Search for the cell housing the specified text and yield its (x, y) center coordinate. 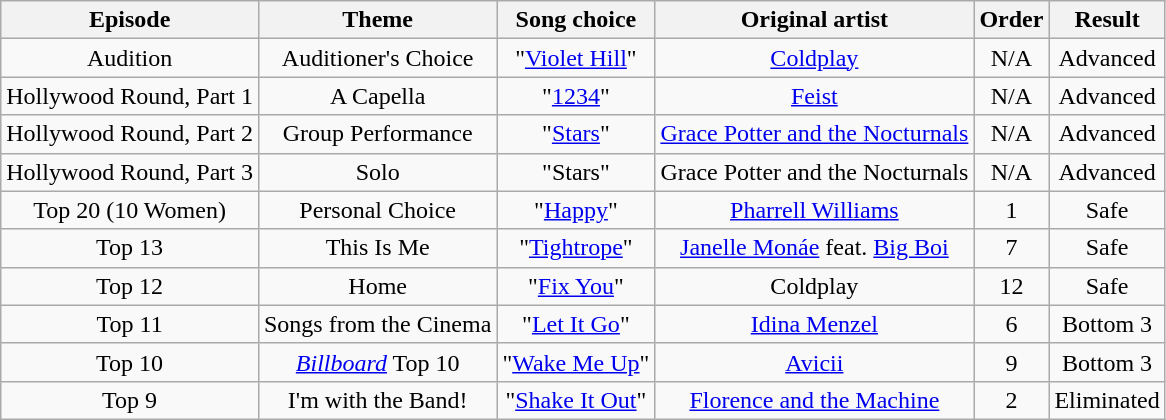
Song choice (576, 20)
Top 20 (10 Women) (130, 210)
Hollywood Round, Part 3 (130, 172)
I'm with the Band! (377, 400)
Pharrell Williams (814, 210)
"Wake Me Up" (576, 362)
Original artist (814, 20)
Episode (130, 20)
Avicii (814, 362)
Hollywood Round, Part 1 (130, 96)
Auditioner's Choice (377, 58)
9 (1012, 362)
7 (1012, 248)
Audition (130, 58)
"Tightrope" (576, 248)
Solo (377, 172)
Top 12 (130, 286)
Hollywood Round, Part 2 (130, 134)
Theme (377, 20)
Top 10 (130, 362)
Florence and the Machine (814, 400)
Top 11 (130, 324)
Feist (814, 96)
"Violet Hill" (576, 58)
A Capella (377, 96)
"1234" (576, 96)
Top 13 (130, 248)
6 (1012, 324)
"Happy" (576, 210)
Top 9 (130, 400)
This Is Me (377, 248)
Result (1107, 20)
Order (1012, 20)
Songs from the Cinema (377, 324)
"Let It Go" (576, 324)
"Fix You" (576, 286)
Janelle Monáe feat. Big Boi (814, 248)
Eliminated (1107, 400)
Home (377, 286)
Group Performance (377, 134)
2 (1012, 400)
12 (1012, 286)
"Shake It Out" (576, 400)
Billboard Top 10 (377, 362)
Idina Menzel (814, 324)
Personal Choice (377, 210)
1 (1012, 210)
